Pinpoint the cell where the given text exists, returning its [x, y] midpoint coordinate. 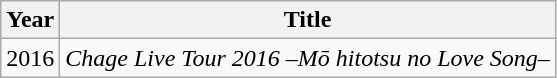
Chage Live Tour 2016 –Mō hitotsu no Love Song– [308, 58]
Title [308, 20]
2016 [30, 58]
Year [30, 20]
